Extract the (X, Y) coordinate from the center of the cell holding the provided text.  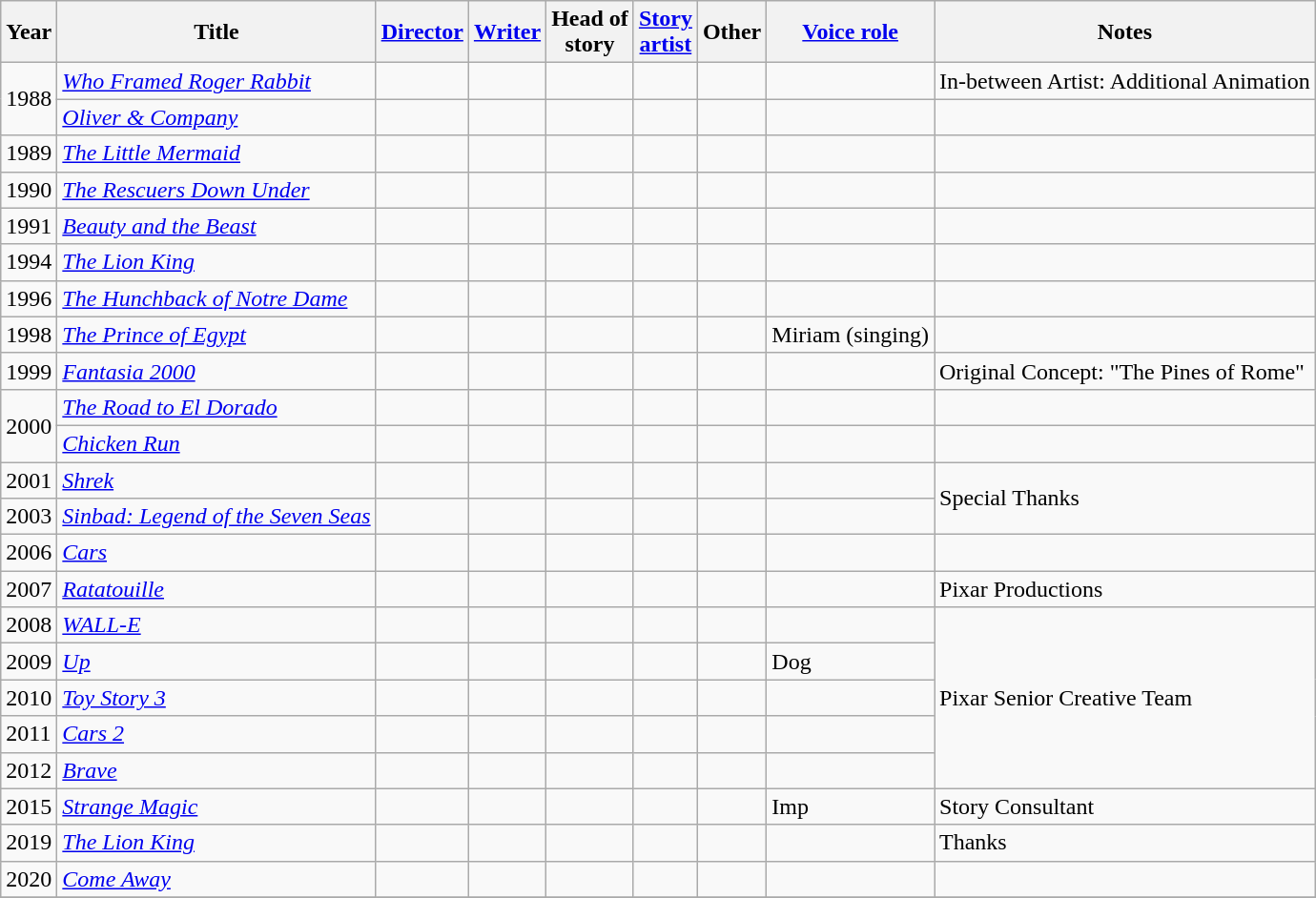
Toy Story 3 (216, 698)
Other (731, 32)
1998 (29, 335)
Fantasia 2000 (216, 371)
2019 (29, 843)
2010 (29, 698)
2020 (29, 879)
2009 (29, 662)
1988 (29, 99)
Head ofstory (590, 32)
WALL-E (216, 625)
2001 (29, 480)
Up (216, 662)
1989 (29, 153)
Writer (507, 32)
2003 (29, 517)
1996 (29, 298)
The Rescuers Down Under (216, 190)
1991 (29, 226)
Imp (851, 806)
Director (422, 32)
Title (216, 32)
The Hunchback of Notre Dame (216, 298)
Strange Magic (216, 806)
Thanks (1125, 843)
Sinbad: Legend of the Seven Seas (216, 517)
1990 (29, 190)
1994 (29, 262)
Story Consultant (1125, 806)
2006 (29, 553)
Voice role (851, 32)
Year (29, 32)
Storyartist (666, 32)
2011 (29, 734)
Come Away (216, 879)
The Road to El Dorado (216, 407)
Special Thanks (1125, 498)
Beauty and the Beast (216, 226)
In-between Artist: Additional Animation (1125, 81)
Cars (216, 553)
Dog (851, 662)
2000 (29, 425)
2015 (29, 806)
Oliver & Company (216, 117)
The Little Mermaid (216, 153)
2012 (29, 770)
Original Concept: "The Pines of Rome" (1125, 371)
Notes (1125, 32)
2008 (29, 625)
Ratatouille (216, 589)
Who Framed Roger Rabbit (216, 81)
1999 (29, 371)
Cars 2 (216, 734)
Brave (216, 770)
Pixar Senior Creative Team (1125, 698)
Miriam (singing) (851, 335)
Chicken Run (216, 443)
Shrek (216, 480)
Pixar Productions (1125, 589)
The Prince of Egypt (216, 335)
2007 (29, 589)
